For the text-containing cell, return its midpoint in [X, Y] coordinate format. 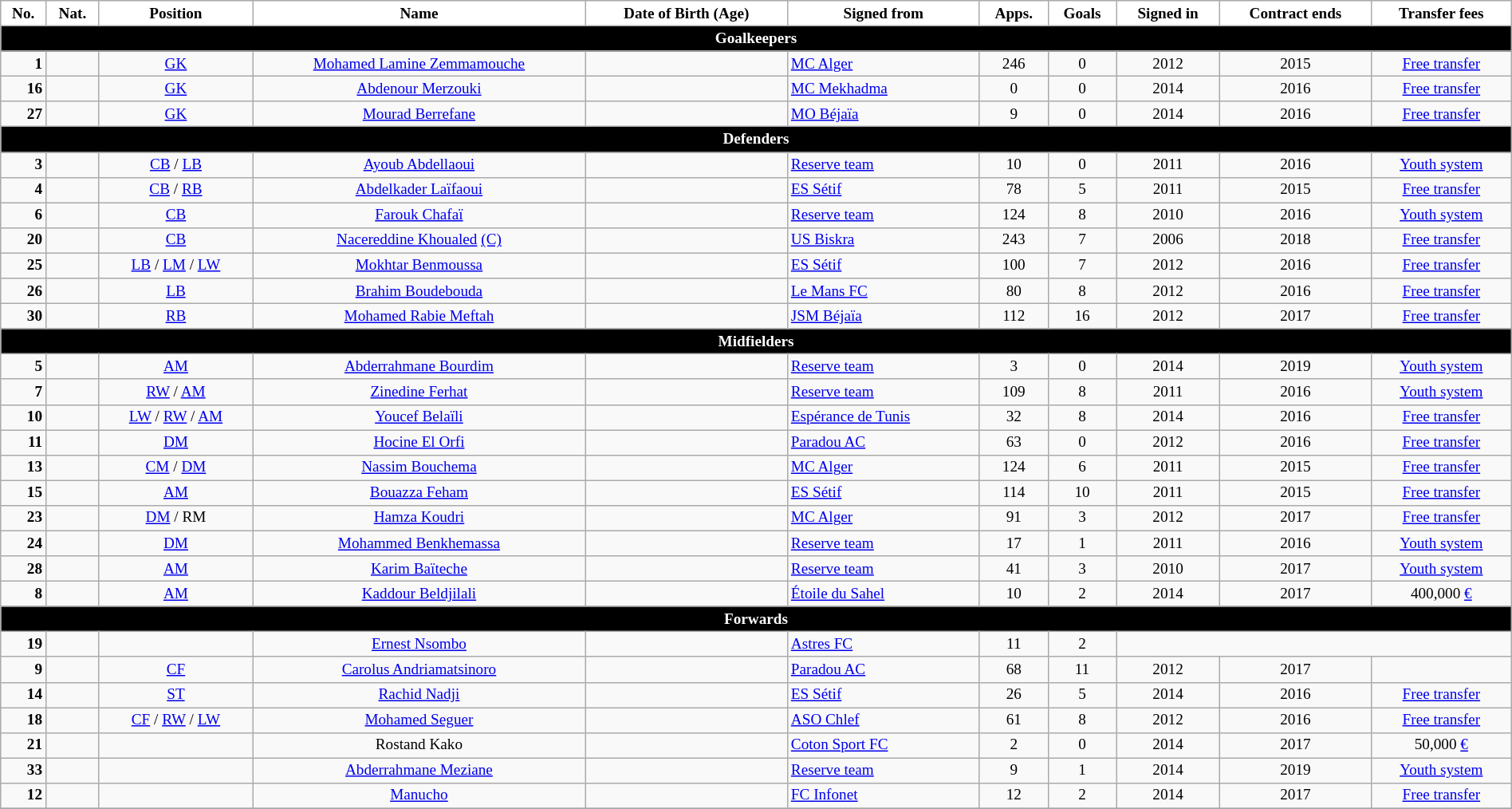
Midfielders [756, 341]
Position [175, 14]
Bouazza Feham [419, 493]
Astres FC [884, 645]
DM / RM [175, 518]
246 [1014, 64]
68 [1014, 669]
78 [1014, 190]
Le Mans FC [884, 291]
80 [1014, 291]
Brahim Boudebouda [419, 291]
Zinedine Ferhat [419, 392]
14 [24, 695]
Contract ends [1296, 14]
32 [1014, 417]
Hamza Koudri [419, 518]
2018 [1296, 240]
Signed in [1168, 14]
Carolus Andriamatsinoro [419, 669]
243 [1014, 240]
Rachid Nadji [419, 695]
Goalkeepers [756, 38]
Karim Baïteche [419, 569]
61 [1014, 720]
Espérance de Tunis [884, 417]
Defenders [756, 140]
91 [1014, 518]
RB [175, 316]
114 [1014, 493]
Youcef Belaïli [419, 417]
109 [1014, 392]
25 [24, 266]
Mohamed Seguer [419, 720]
50,000 € [1441, 745]
LB [175, 291]
Abdelkader Laïfaoui [419, 190]
US Biskra [884, 240]
20 [24, 240]
CB / LB [175, 164]
400,000 € [1441, 594]
Forwards [756, 619]
27 [24, 114]
Date of Birth (Age) [686, 14]
CB / RB [175, 190]
CM / DM [175, 468]
Mohamed Lamine Zemmamouche [419, 64]
JSM Béjaïa [884, 316]
Hocine El Orfi [419, 442]
Kaddour Beldjilali [419, 594]
17 [1014, 543]
33 [24, 771]
ST [175, 695]
Name [419, 14]
Ernest Nsombo [419, 645]
Nat. [73, 14]
Ayoub Abdellaoui [419, 164]
Goals [1081, 14]
Mokhtar Benmoussa [419, 266]
CF / RW / LW [175, 720]
Nassim Bouchema [419, 468]
Manucho [419, 795]
Mohamed Rabie Meftah [419, 316]
No. [24, 14]
Abdenour Merzouki [419, 89]
RW / AM [175, 392]
28 [24, 569]
100 [1014, 266]
CF [175, 669]
23 [24, 518]
MO Béjaïa [884, 114]
18 [24, 720]
21 [24, 745]
Rostand Kako [419, 745]
112 [1014, 316]
13 [24, 468]
Étoile du Sahel [884, 594]
FC Infonet [884, 795]
Abderrahmane Meziane [419, 771]
4 [24, 190]
Abderrahmane Bourdim [419, 367]
Transfer fees [1441, 14]
Mohammed Benkhemassa [419, 543]
Farouk Chafaï [419, 215]
19 [24, 645]
2006 [1168, 240]
Apps. [1014, 14]
63 [1014, 442]
30 [24, 316]
Coton Sport FC [884, 745]
LW / RW / AM [175, 417]
24 [24, 543]
Mourad Berrefane [419, 114]
Signed from [884, 14]
MC Mekhadma [884, 89]
ASO Chlef [884, 720]
15 [24, 493]
LB / LM / LW [175, 266]
Nacereddine Khoualed (C) [419, 240]
41 [1014, 569]
